Detect which cell encompasses the target text, then output its [x, y] center coordinate. 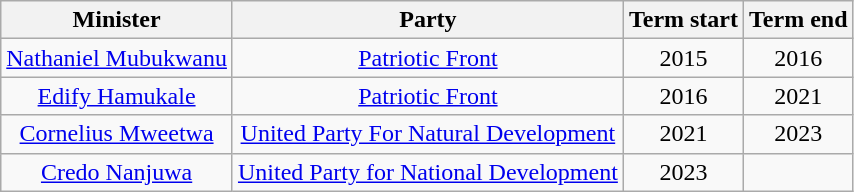
Term end [799, 20]
Party [428, 20]
Edify Hamukale [117, 96]
United Party For Natural Development [428, 134]
Nathaniel Mubukwanu [117, 58]
Credo Nanjuwa [117, 172]
2015 [683, 58]
Cornelius Mweetwa [117, 134]
United Party for National Development [428, 172]
Term start [683, 20]
Minister [117, 20]
